Capture the cell that displays the provided text and extract its (x, y) central coordinate. 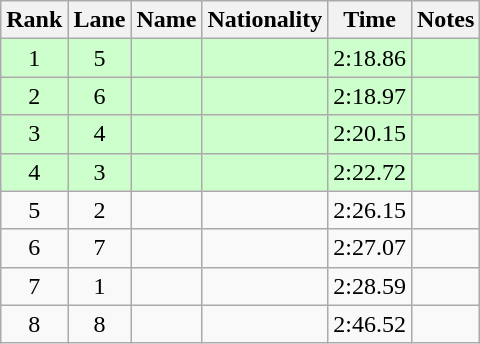
Lane (100, 20)
2:46.52 (370, 324)
2:28.59 (370, 286)
Name (166, 20)
2:27.07 (370, 248)
Rank (34, 20)
Notes (445, 20)
2:26.15 (370, 210)
Time (370, 20)
Nationality (265, 20)
2:20.15 (370, 134)
2:22.72 (370, 172)
2:18.97 (370, 96)
2:18.86 (370, 58)
